Provide the (x, y) coordinate of the cell's center where the given text is located.  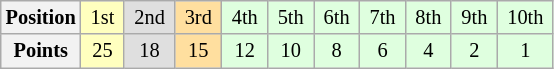
8th (428, 17)
12 (245, 51)
7th (383, 17)
9th (474, 17)
10th (525, 17)
2 (474, 51)
Points (41, 51)
1 (525, 51)
15 (198, 51)
25 (103, 51)
5th (291, 17)
4th (245, 17)
18 (149, 51)
1st (103, 17)
Position (41, 17)
4 (428, 51)
8 (337, 51)
6th (337, 17)
2nd (149, 17)
3rd (198, 17)
6 (383, 51)
10 (291, 51)
